Search for the cell housing the specified text and yield its (X, Y) center coordinate. 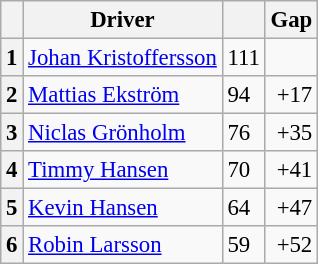
+17 (291, 95)
+41 (291, 170)
Niclas Grönholm (122, 133)
+52 (291, 245)
Mattias Ekström (122, 95)
Kevin Hansen (122, 208)
Driver (122, 20)
94 (244, 95)
2 (12, 95)
6 (12, 245)
+35 (291, 133)
Johan Kristoffersson (122, 58)
59 (244, 245)
3 (12, 133)
70 (244, 170)
111 (244, 58)
1 (12, 58)
76 (244, 133)
Timmy Hansen (122, 170)
+47 (291, 208)
Robin Larsson (122, 245)
4 (12, 170)
5 (12, 208)
Gap (291, 20)
64 (244, 208)
